Scan for the cell matching the given text and deliver its (X, Y) coordinate at center. 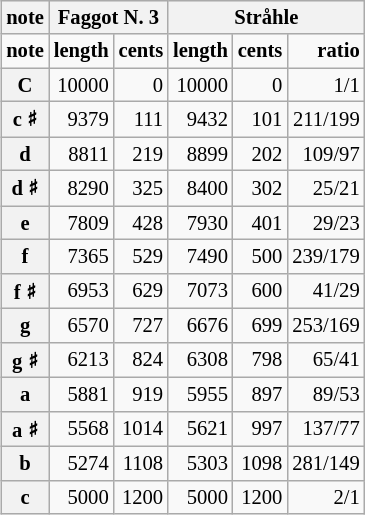
2/1 (326, 497)
239/179 (326, 257)
5955 (200, 395)
g (25, 326)
6953 (82, 290)
8400 (200, 188)
d (25, 154)
g ♯ (25, 360)
1/1 (326, 85)
428 (141, 223)
919 (141, 395)
e (25, 223)
c (25, 497)
253/169 (326, 326)
5568 (82, 428)
41/29 (326, 290)
325 (141, 188)
529 (141, 257)
7490 (200, 257)
824 (141, 360)
281/149 (326, 464)
1098 (260, 464)
211/199 (326, 120)
d ♯ (25, 188)
600 (260, 290)
8811 (82, 154)
699 (260, 326)
6570 (82, 326)
6308 (200, 360)
c ♯ (25, 120)
401 (260, 223)
7809 (82, 223)
29/23 (326, 223)
5881 (82, 395)
Stråhle (266, 17)
a (25, 395)
8899 (200, 154)
727 (141, 326)
f (25, 257)
65/41 (326, 360)
f ♯ (25, 290)
a ♯ (25, 428)
b (25, 464)
ratio (326, 51)
7930 (200, 223)
1108 (141, 464)
6213 (82, 360)
5274 (82, 464)
7365 (82, 257)
111 (141, 120)
Faggot N. 3 (108, 17)
500 (260, 257)
202 (260, 154)
5303 (200, 464)
1014 (141, 428)
25/21 (326, 188)
997 (260, 428)
5621 (200, 428)
219 (141, 154)
109/97 (326, 154)
798 (260, 360)
9432 (200, 120)
137/77 (326, 428)
8290 (82, 188)
7073 (200, 290)
897 (260, 395)
302 (260, 188)
89/53 (326, 395)
101 (260, 120)
9379 (82, 120)
C (25, 85)
629 (141, 290)
6676 (200, 326)
